Locate the cell with the specified text and output its (X, Y) center coordinate. 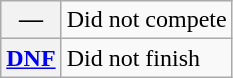
Did not finish (146, 58)
DNF (31, 58)
— (31, 20)
Did not compete (146, 20)
